Determine the [x, y] coordinate at the center of the cell enclosing the given text.  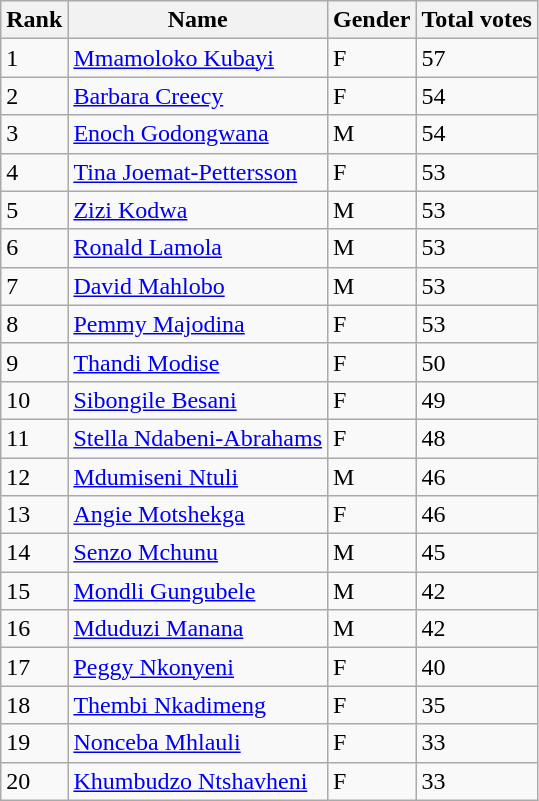
David Mahlobo [198, 286]
Total votes [477, 20]
Rank [34, 20]
Zizi Kodwa [198, 210]
Peggy Nkonyeni [198, 667]
45 [477, 553]
40 [477, 667]
1 [34, 58]
20 [34, 781]
Mduduzi Manana [198, 629]
50 [477, 362]
13 [34, 515]
15 [34, 591]
57 [477, 58]
Mondli Gungubele [198, 591]
5 [34, 210]
10 [34, 400]
Gender [372, 20]
Barbara Creecy [198, 96]
Mmamoloko Kubayi [198, 58]
3 [34, 134]
48 [477, 438]
19 [34, 743]
Sibongile Besani [198, 400]
Ronald Lamola [198, 248]
35 [477, 705]
16 [34, 629]
9 [34, 362]
6 [34, 248]
Mdumiseni Ntuli [198, 477]
12 [34, 477]
18 [34, 705]
Name [198, 20]
Nonceba Mhlauli [198, 743]
Angie Motshekga [198, 515]
Pemmy Majodina [198, 324]
4 [34, 172]
Thandi Modise [198, 362]
Enoch Godongwana [198, 134]
2 [34, 96]
Khumbudzo Ntshavheni [198, 781]
Stella Ndabeni-Abrahams [198, 438]
49 [477, 400]
8 [34, 324]
Tina Joemat-Pettersson [198, 172]
Thembi Nkadimeng [198, 705]
Senzo Mchunu [198, 553]
7 [34, 286]
14 [34, 553]
17 [34, 667]
11 [34, 438]
